Extract the (X, Y) coordinate from the center of the cell holding the provided text.  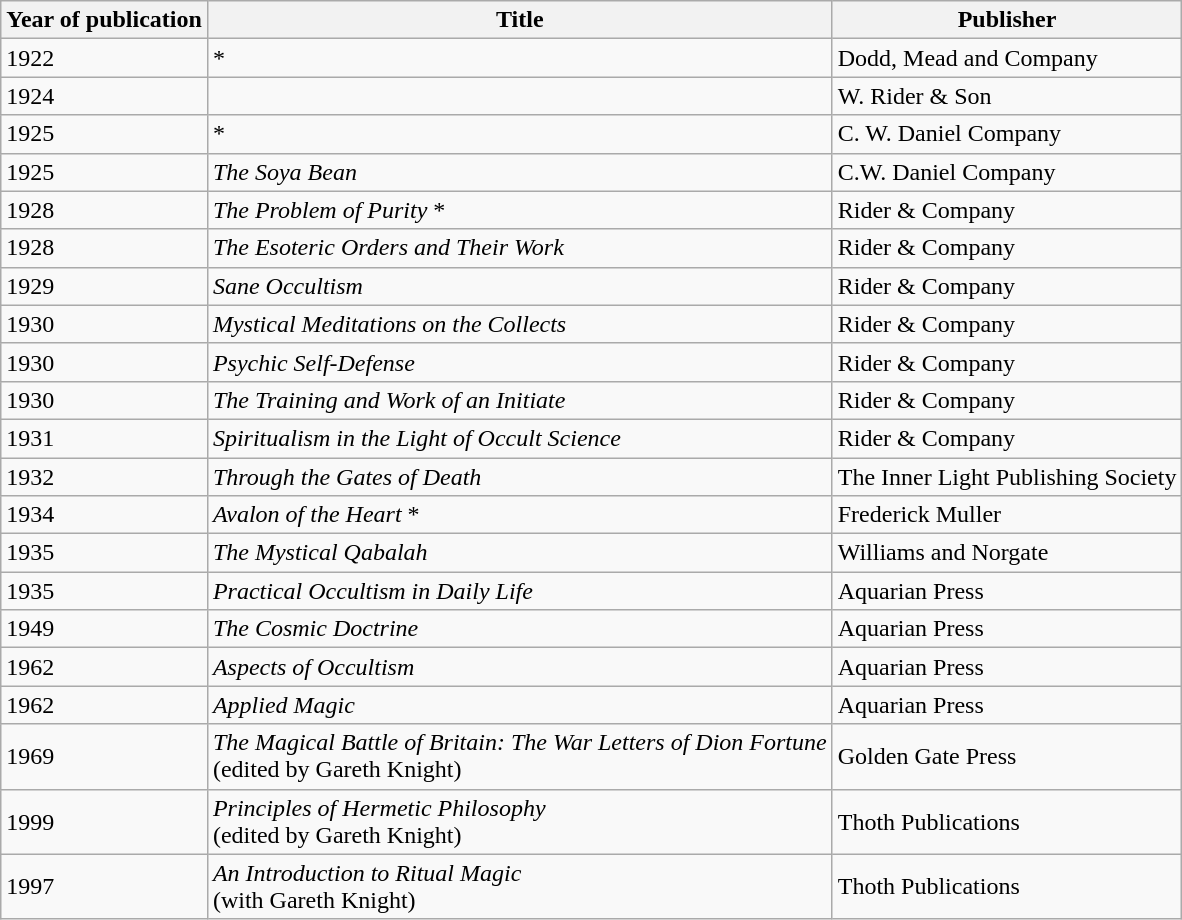
1924 (104, 96)
1997 (104, 886)
W. Rider & Son (1007, 96)
Williams and Norgate (1007, 553)
1922 (104, 58)
C.W. Daniel Company (1007, 172)
Frederick Muller (1007, 515)
1999 (104, 822)
1931 (104, 438)
Avalon of the Heart * (520, 515)
Spiritualism in the Light of Occult Science (520, 438)
Dodd, Mead and Company (1007, 58)
The Cosmic Doctrine (520, 629)
The Magical Battle of Britain: The War Letters of Dion Fortune(edited by Gareth Knight) (520, 756)
Aspects of Occultism (520, 667)
The Problem of Purity * (520, 210)
Applied Magic (520, 705)
Practical Occultism in Daily Life (520, 591)
1969 (104, 756)
The Esoteric Orders and Their Work (520, 248)
Through the Gates of Death (520, 477)
1932 (104, 477)
1934 (104, 515)
1949 (104, 629)
Psychic Self-Defense (520, 362)
Publisher (1007, 20)
Mystical Meditations on the Collects (520, 324)
The Inner Light Publishing Society (1007, 477)
Golden Gate Press (1007, 756)
Title (520, 20)
1929 (104, 286)
Principles of Hermetic Philosophy(edited by Gareth Knight) (520, 822)
The Soya Bean (520, 172)
The Mystical Qabalah (520, 553)
An Introduction to Ritual Magic(with Gareth Knight) (520, 886)
Year of publication (104, 20)
The Training and Work of an Initiate (520, 400)
Sane Occultism (520, 286)
C. W. Daniel Company (1007, 134)
